Extract the (x, y) coordinate from the center of the cell holding the provided text.  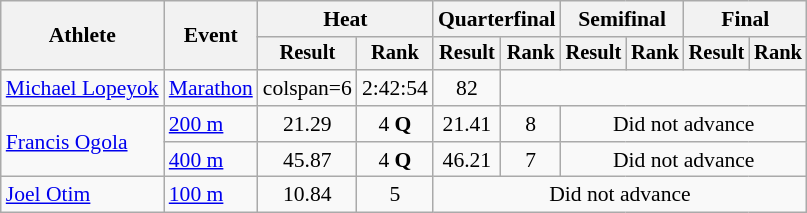
5 (395, 195)
Final (746, 19)
21.41 (467, 124)
Joel Otim (82, 195)
82 (467, 88)
2:42:54 (395, 88)
Semifinal (622, 19)
Athlete (82, 36)
Quarterfinal (497, 19)
Heat (346, 19)
Michael Lopeyok (82, 88)
45.87 (308, 160)
Francis Ogola (82, 142)
21.29 (308, 124)
Event (211, 36)
100 m (211, 195)
400 m (211, 160)
200 m (211, 124)
7 (531, 160)
46.21 (467, 160)
10.84 (308, 195)
Marathon (211, 88)
8 (531, 124)
colspan=6 (308, 88)
